Provide the [X, Y] coordinate of the cell's center where the given text is located.  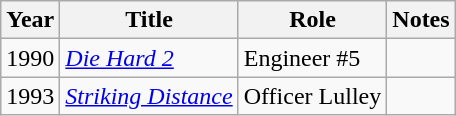
Die Hard 2 [149, 58]
1993 [30, 96]
1990 [30, 58]
Year [30, 20]
Role [312, 20]
Engineer #5 [312, 58]
Striking Distance [149, 96]
Notes [421, 20]
Title [149, 20]
Officer Lulley [312, 96]
